Locate the cell with the specified text and output its (X, Y) center coordinate. 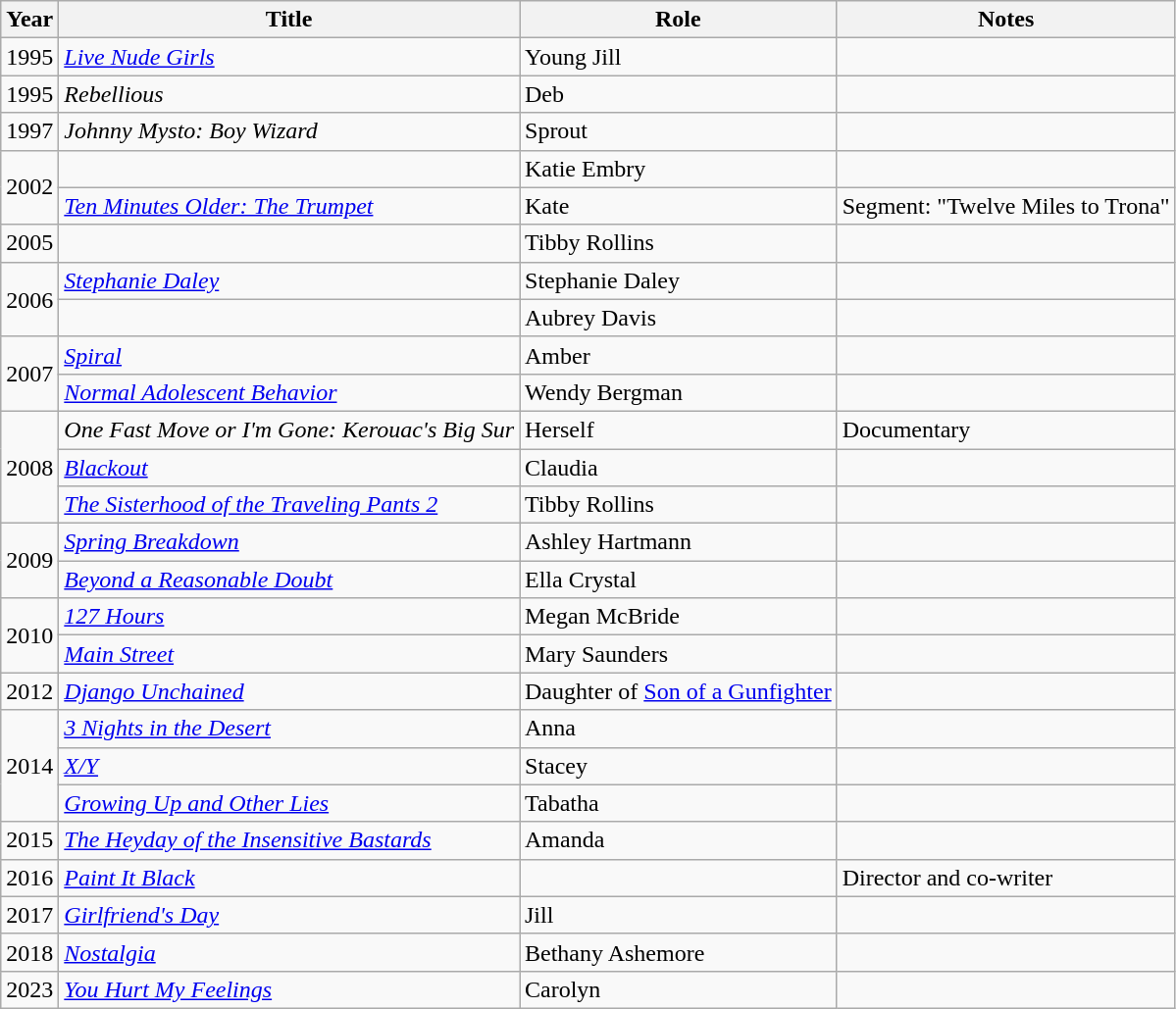
Main Street (289, 654)
Anna (679, 729)
Stacey (679, 766)
2016 (29, 878)
Johnny Mysto: Boy Wizard (289, 131)
Daughter of Son of a Gunfighter (679, 691)
Megan McBride (679, 617)
Herself (679, 429)
Spiral (289, 355)
The Heyday of the Insensitive Bastards (289, 840)
Title (289, 20)
Segment: "Twelve Miles to Trona" (1006, 206)
Carolyn (679, 989)
Deb (679, 94)
2018 (29, 952)
2015 (29, 840)
You Hurt My Feelings (289, 989)
Ten Minutes Older: The Trumpet (289, 206)
Django Unchained (289, 691)
One Fast Move or I'm Gone: Kerouac's Big Sur (289, 429)
Role (679, 20)
Jill (679, 915)
Girlfriend's Day (289, 915)
Mary Saunders (679, 654)
Claudia (679, 468)
3 Nights in the Desert (289, 729)
The Sisterhood of the Traveling Pants 2 (289, 505)
Kate (679, 206)
127 Hours (289, 617)
2007 (29, 374)
Spring Breakdown (289, 542)
2009 (29, 561)
Notes (1006, 20)
Ella Crystal (679, 580)
Sprout (679, 131)
Bethany Ashemore (679, 952)
2012 (29, 691)
2017 (29, 915)
2006 (29, 299)
Live Nude Girls (289, 57)
Wendy Bergman (679, 392)
Director and co-writer (1006, 878)
Blackout (289, 468)
Nostalgia (289, 952)
Paint It Black (289, 878)
1997 (29, 131)
2008 (29, 467)
X/Y (289, 766)
Growing Up and Other Lies (289, 803)
2023 (29, 989)
Katie Embry (679, 169)
Documentary (1006, 429)
Beyond a Reasonable Doubt (289, 580)
2014 (29, 766)
Young Jill (679, 57)
Aubrey Davis (679, 318)
Normal Adolescent Behavior (289, 392)
Amanda (679, 840)
2002 (29, 187)
Tabatha (679, 803)
Amber (679, 355)
Rebellious (289, 94)
2005 (29, 243)
Year (29, 20)
Ashley Hartmann (679, 542)
2010 (29, 635)
